Detect which cell encompasses the target text, then output its [x, y] center coordinate. 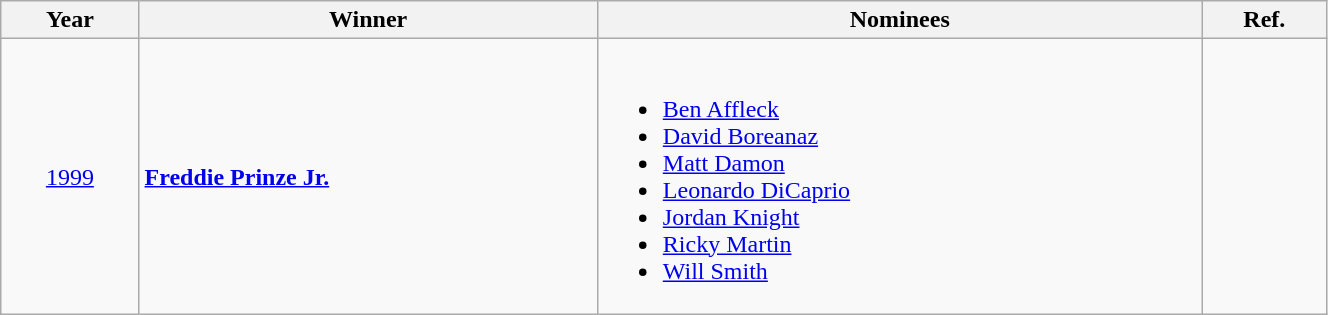
1999 [70, 176]
Freddie Prinze Jr. [368, 176]
Winner [368, 20]
Nominees [900, 20]
Year [70, 20]
Ben AffleckDavid BoreanazMatt DamonLeonardo DiCaprioJordan KnightRicky MartinWill Smith [900, 176]
Ref. [1264, 20]
